From the cell containing the given text, extract its center point as [X, Y] coordinate. 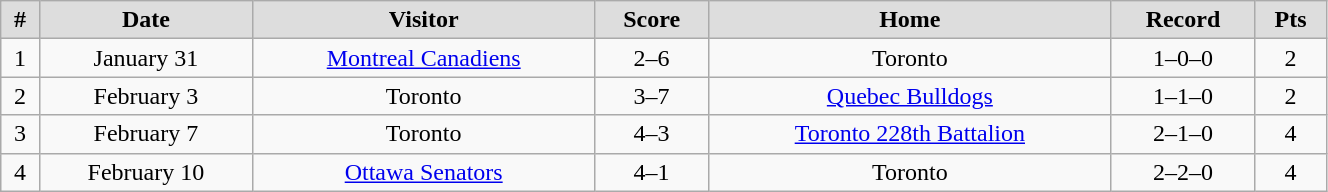
2–1–0 [1182, 134]
Score [652, 20]
4–1 [652, 172]
1–1–0 [1182, 96]
1 [20, 58]
Ottawa Senators [424, 172]
1–0–0 [1182, 58]
February 10 [146, 172]
3–7 [652, 96]
2–2–0 [1182, 172]
Quebec Bulldogs [910, 96]
January 31 [146, 58]
February 3 [146, 96]
3 [20, 134]
Pts [1291, 20]
Toronto 228th Battalion [910, 134]
Montreal Canadiens [424, 58]
Home [910, 20]
2–6 [652, 58]
Date [146, 20]
4–3 [652, 134]
Visitor [424, 20]
February 7 [146, 134]
Record [1182, 20]
# [20, 20]
